Detect which cell encompasses the target text, then output its [X, Y] center coordinate. 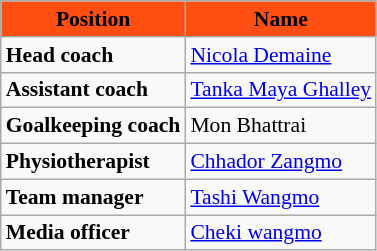
Head coach [94, 55]
Cheki wangmo [280, 233]
Goalkeeping coach [94, 126]
Tanka Maya Ghalley [280, 90]
Media officer [94, 233]
Tashi Wangmo [280, 197]
Team manager [94, 197]
Position [94, 19]
Mon Bhattrai [280, 126]
Chhador Zangmo [280, 162]
Physiotherapist [94, 162]
Name [280, 19]
Assistant coach [94, 90]
Nicola Demaine [280, 55]
